From the cell containing the given text, extract its center point as (X, Y) coordinate. 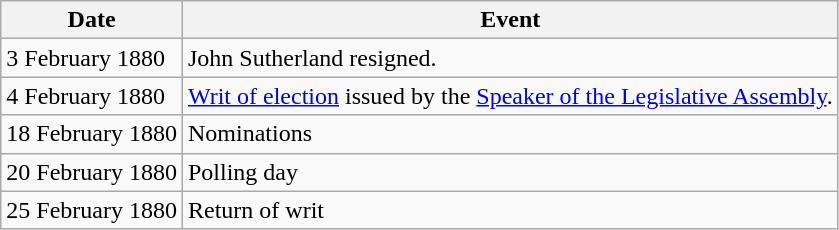
Polling day (510, 172)
3 February 1880 (92, 58)
4 February 1880 (92, 96)
Return of writ (510, 210)
John Sutherland resigned. (510, 58)
Event (510, 20)
Date (92, 20)
18 February 1880 (92, 134)
25 February 1880 (92, 210)
Writ of election issued by the Speaker of the Legislative Assembly. (510, 96)
20 February 1880 (92, 172)
Nominations (510, 134)
